Determine the [x, y] coordinate at the center of the cell enclosing the given text.  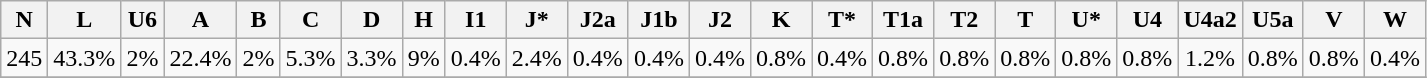
B [258, 20]
C [310, 20]
A [200, 20]
H [424, 20]
22.4% [200, 58]
U4a2 [1210, 20]
T* [842, 20]
2.4% [536, 58]
1.2% [1210, 58]
U* [1086, 20]
N [24, 20]
J1b [658, 20]
D [372, 20]
T1a [904, 20]
U4 [1148, 20]
J* [536, 20]
3.3% [372, 58]
245 [24, 58]
43.3% [84, 58]
5.3% [310, 58]
V [1334, 20]
L [84, 20]
J2a [598, 20]
I1 [476, 20]
K [780, 20]
T2 [964, 20]
9% [424, 58]
W [1394, 20]
U5a [1272, 20]
U6 [142, 20]
T [1026, 20]
J2 [720, 20]
